Identify which cell holds the provided text, then report its (X, Y) central coordinate. 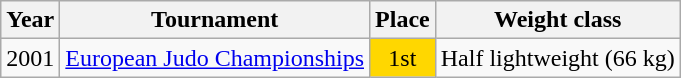
1st (403, 58)
European Judo Championships (215, 58)
Year (30, 20)
Tournament (215, 20)
Half lightweight (66 kg) (558, 58)
Weight class (558, 20)
Place (403, 20)
2001 (30, 58)
